Extract the [x, y] coordinate from the center of the cell holding the provided text.  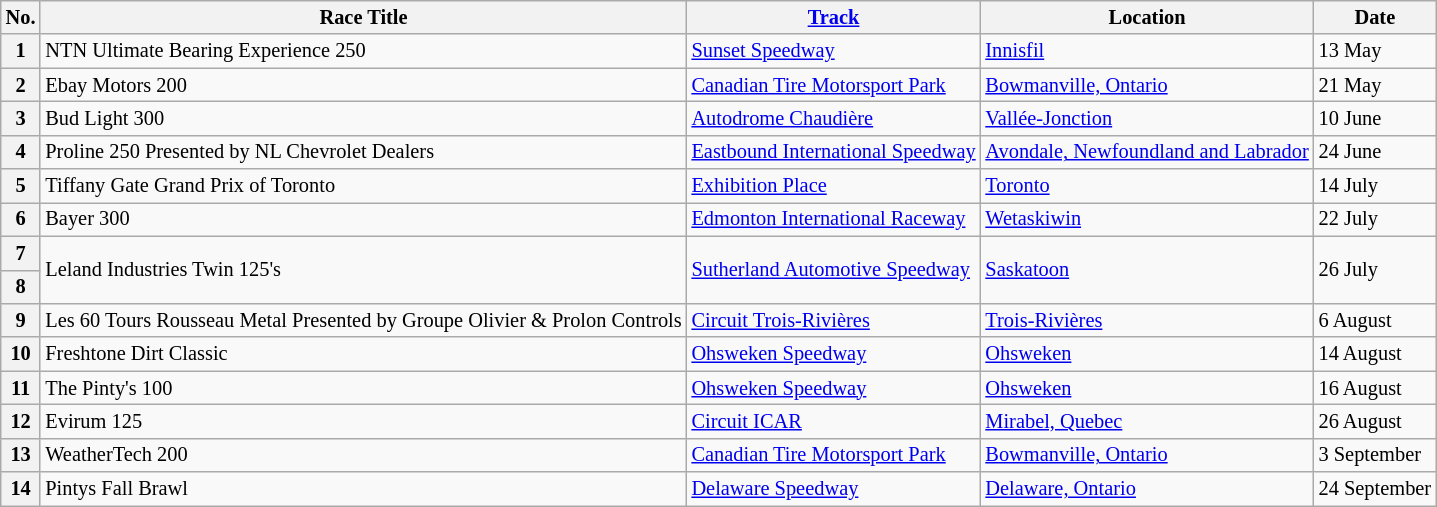
Delaware Speedway [834, 489]
Circuit ICAR [834, 421]
Sutherland Automotive Speedway [834, 270]
Les 60 Tours Rousseau Metal Presented by Groupe Olivier & Prolon Controls [363, 320]
Trois-Rivières [1146, 320]
Autodrome Chaudière [834, 118]
6 [21, 219]
11 [21, 388]
Race Title [363, 17]
WeatherTech 200 [363, 455]
21 May [1375, 85]
6 August [1375, 320]
Proline 250 Presented by NL Chevrolet Dealers [363, 152]
Date [1375, 17]
3 September [1375, 455]
Mirabel, Quebec [1146, 421]
26 August [1375, 421]
Location [1146, 17]
No. [21, 17]
Evirum 125 [363, 421]
13 May [1375, 51]
Track [834, 17]
3 [21, 118]
Tiffany Gate Grand Prix of Toronto [363, 186]
Innisfil [1146, 51]
24 June [1375, 152]
Eastbound International Speedway [834, 152]
1 [21, 51]
4 [21, 152]
8 [21, 287]
Bud Light 300 [363, 118]
NTN Ultimate Bearing Experience 250 [363, 51]
10 June [1375, 118]
5 [21, 186]
Circuit Trois-Rivières [834, 320]
14 [21, 489]
9 [21, 320]
Vallée-Jonction [1146, 118]
10 [21, 354]
Edmonton International Raceway [834, 219]
Avondale, Newfoundland and Labrador [1146, 152]
16 August [1375, 388]
Freshtone Dirt Classic [363, 354]
Ebay Motors 200 [363, 85]
26 July [1375, 270]
The Pinty's 100 [363, 388]
13 [21, 455]
22 July [1375, 219]
Bayer 300 [363, 219]
Exhibition Place [834, 186]
14 July [1375, 186]
Toronto [1146, 186]
Pintys Fall Brawl [363, 489]
Sunset Speedway [834, 51]
Leland Industries Twin 125's [363, 270]
2 [21, 85]
14 August [1375, 354]
Delaware, Ontario [1146, 489]
24 September [1375, 489]
12 [21, 421]
Saskatoon [1146, 270]
7 [21, 253]
Wetaskiwin [1146, 219]
